Search for the cell housing the specified text and yield its [X, Y] center coordinate. 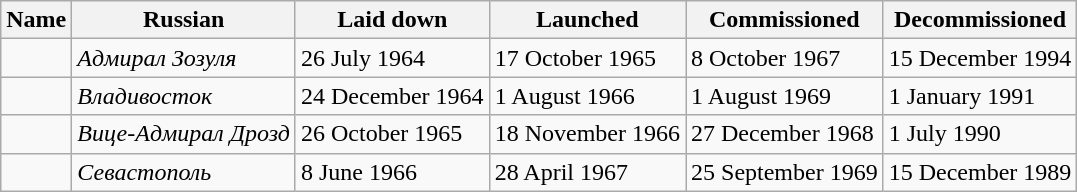
26 July 1964 [392, 58]
27 December 1968 [785, 134]
1 January 1991 [980, 96]
28 April 1967 [587, 172]
17 October 1965 [587, 58]
8 June 1966 [392, 172]
24 December 1964 [392, 96]
26 October 1965 [392, 134]
1 July 1990 [980, 134]
Вице-Адмирал Дрозд [184, 134]
Адмирал Зозуля [184, 58]
15 December 1989 [980, 172]
1 August 1969 [785, 96]
Commissioned [785, 20]
Launched [587, 20]
Decommissioned [980, 20]
Laid down [392, 20]
18 November 1966 [587, 134]
8 October 1967 [785, 58]
25 September 1969 [785, 172]
Name [36, 20]
Севастополь [184, 172]
1 August 1966 [587, 96]
15 December 1994 [980, 58]
Владивосток [184, 96]
Russian [184, 20]
